Detect which cell encompasses the target text, then output its (X, Y) center coordinate. 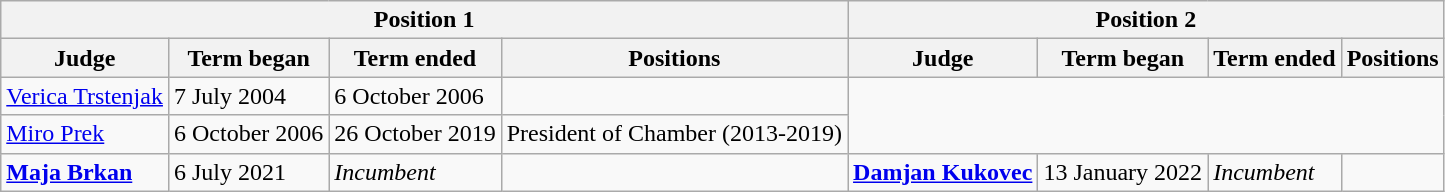
Verica Trstenjak (85, 96)
Miro Prek (85, 134)
6 July 2021 (248, 172)
13 January 2022 (1123, 172)
Position 1 (424, 20)
Maja Brkan (85, 172)
President of Chamber (2013-2019) (674, 134)
26 October 2019 (415, 134)
Damjan Kukovec (943, 172)
Position 2 (1146, 20)
7 July 2004 (248, 96)
